Extract the (x, y) coordinate from the center of the cell holding the provided text.  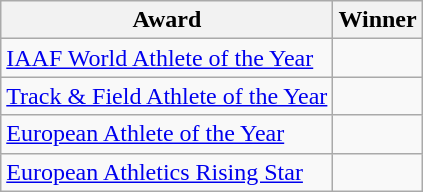
European Athletics Rising Star (167, 172)
Winner (378, 20)
European Athlete of the Year (167, 134)
Track & Field Athlete of the Year (167, 96)
IAAF World Athlete of the Year (167, 58)
Award (167, 20)
